From the cell containing the given text, extract its center point as [x, y] coordinate. 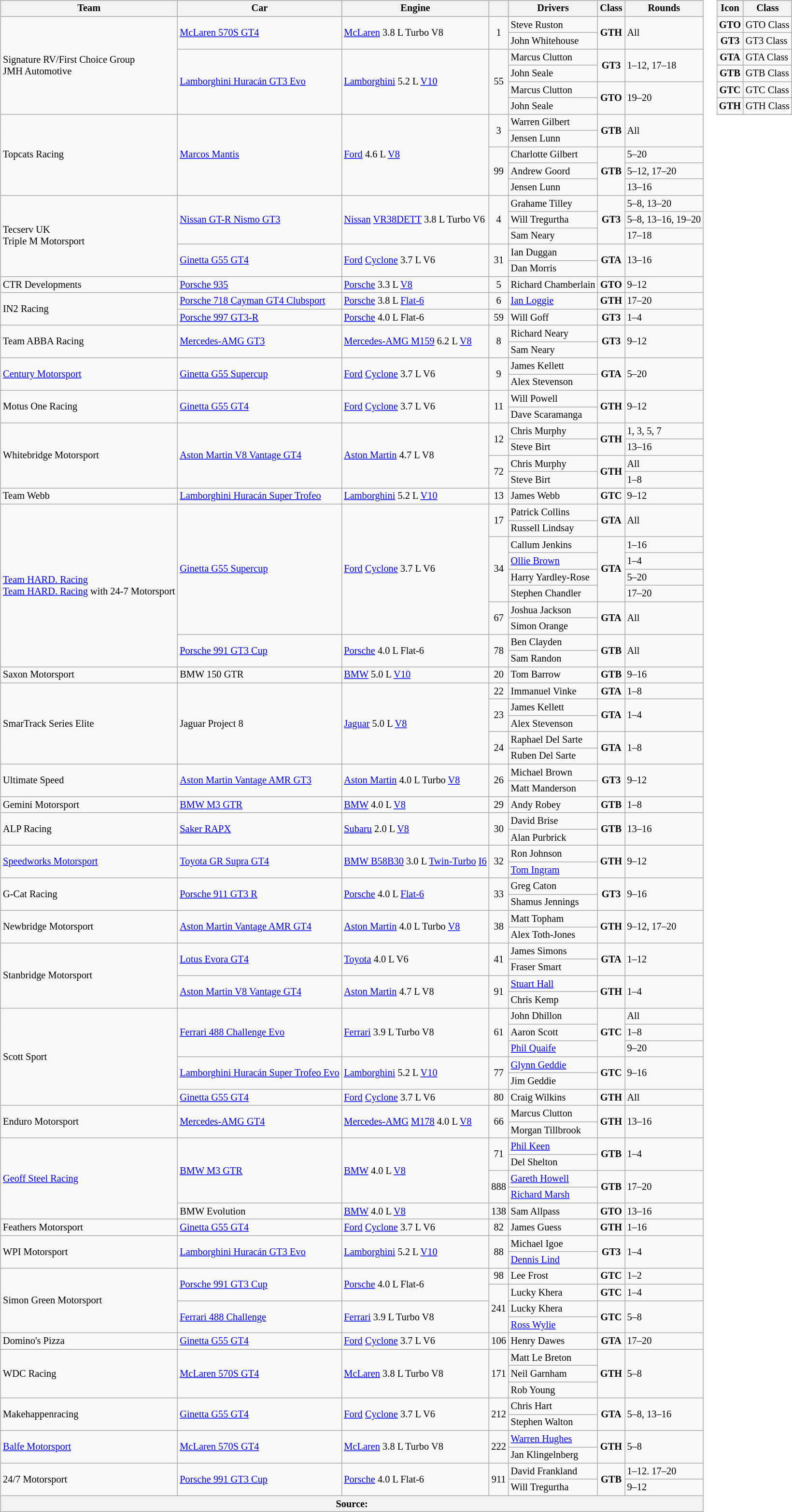
Grahame Tilley [553, 204]
30 [499, 829]
32 [499, 862]
67 [499, 618]
Domino's Pizza [89, 1341]
41 [499, 959]
Rounds [665, 9]
Henry Dawes [553, 1341]
Chris Hart [553, 1406]
59 [499, 317]
98 [499, 1276]
Stanbridge Motorsport [89, 975]
Andy Robey [553, 805]
Porsche 911 GT3 R [259, 894]
Simon Green Motorsport [89, 1301]
Harry Yardley-Rose [553, 578]
Jaguar Project 8 [259, 723]
Callum Jenkins [553, 545]
Mercedes-AMG M178 4.0 L V8 [415, 1121]
5–8, 13–16 [665, 1414]
91 [499, 992]
Immanuel Vinke [553, 691]
Raphael Del Sarte [553, 740]
Matt Manderson [553, 789]
Nissan VR38DETT 3.8 L Turbo V6 [415, 220]
Phil Keen [553, 1146]
66 [499, 1121]
Aaron Scott [553, 1032]
17 [499, 521]
Andrew Goord [553, 171]
Porsche 935 [259, 285]
Will Goff [553, 317]
Nissan GT-R Nismo GT3 [259, 220]
Team [89, 9]
Matt Le Breton [553, 1357]
GTO Class [768, 25]
Ben Clayden [553, 642]
Subaru 2.0 L V8 [415, 829]
1–2 [665, 1276]
5 [499, 285]
22 [499, 691]
4 [499, 220]
8 [499, 342]
Fraser Smart [553, 967]
Matt Topham [553, 919]
Gemini Motorsport [89, 805]
Geoff Steel Racing [89, 1179]
WPI Motorsport [89, 1252]
Saker RAPX [259, 829]
12 [499, 439]
Tecserv UKTriple M Motorsport [89, 236]
Porsche 997 GT3-R [259, 317]
212 [499, 1414]
Car [259, 9]
241 [499, 1309]
24 [499, 748]
GTH Class [768, 106]
Phil Quaife [553, 1049]
Porsche 718 Cayman GT4 Clubsport [259, 301]
78 [499, 650]
Toyota 4.0 L V6 [415, 959]
Ultimate Speed [89, 780]
Mercedes-AMG M159 6.2 L V8 [415, 342]
Scott Sport [89, 1057]
Patrick Collins [553, 512]
John Whitehouse [553, 41]
99 [499, 171]
Balfe Motorsport [89, 1447]
9–20 [665, 1049]
72 [499, 471]
Porsche 3.8 L Flat-6 [415, 301]
171 [499, 1373]
Jim Geddie [553, 1081]
Ferrari 488 Challenge [259, 1316]
13 [499, 496]
Whitebridge Motorsport [89, 456]
Speedworks Motorsport [89, 862]
Ruben Del Sarte [553, 756]
John Dhillon [553, 1016]
Charlotte Gilbert [553, 155]
Joshua Jackson [553, 610]
29 [499, 805]
Russell Lindsay [553, 529]
138 [499, 1211]
80 [499, 1098]
911 [499, 1480]
Newbridge Motorsport [89, 926]
Dennis Lind [553, 1260]
17–18 [665, 236]
Lamborghini Huracán Super Trofeo [259, 496]
1, 3, 5, 7 [665, 431]
ALP Racing [89, 829]
GTA Class [768, 57]
Sam Allpass [553, 1211]
5–12, 17–20 [665, 171]
Ron Johnson [553, 854]
Jaguar 5.0 L V8 [415, 723]
James Simons [553, 951]
James Webb [553, 496]
Shamus Jennings [553, 903]
Del Shelton [553, 1162]
3 [499, 130]
Ferrari 488 Challenge Evo [259, 1032]
1–12. 17–20 [665, 1471]
Toyota GR Supra GT4 [259, 862]
6 [499, 301]
BMW B58B30 3.0 L Twin-Turbo I6 [415, 862]
Lotus Evora GT4 [259, 959]
1 [499, 33]
Ross Wylie [553, 1325]
5–8, 13–16, 19–20 [665, 220]
Jan Klingelnberg [553, 1455]
Michael Brown [553, 772]
Aston Martin Vantage AMR GT3 [259, 780]
Simon Orange [553, 626]
WDC Racing [89, 1373]
Morgan Tillbrook [553, 1130]
Topcats Racing [89, 155]
Richard Marsh [553, 1195]
Team HARD. RacingTeam HARD. Racing with 24-7 Motorsport [89, 585]
24/7 Motorsport [89, 1480]
34 [499, 569]
Team ABBA Racing [89, 342]
9–12, 17–20 [665, 926]
82 [499, 1228]
BMW 5.0 L V10 [415, 675]
Glynn Geddie [553, 1065]
James Guess [553, 1228]
Makehappenracing [89, 1414]
Marcos Mantis [259, 155]
Gareth Howell [553, 1179]
Engine [415, 9]
Tom Ingram [553, 870]
Dan Morris [553, 268]
Warren Hughes [553, 1439]
SmarTrack Series Elite [89, 723]
Lamborghini Huracán Super Trofeo Evo [259, 1073]
Rob Young [553, 1390]
Sam Randon [553, 659]
Chris Kemp [553, 1000]
CTR Developments [89, 285]
61 [499, 1032]
Neil Garnham [553, 1374]
33 [499, 894]
Ollie Brown [553, 561]
Aston Martin Vantage AMR GT4 [259, 926]
Stuart Hall [553, 984]
Lee Frost [553, 1276]
Will Powell [553, 398]
222 [499, 1447]
31 [499, 260]
Mercedes-AMG GT3 [259, 342]
Michael Igoe [553, 1244]
Century Motorsport [89, 374]
Mercedes-AMG GT4 [259, 1121]
Ford 4.6 L V8 [415, 155]
Signature RV/First Choice GroupJMH Automotive [89, 65]
5–8, 13–20 [665, 204]
IN2 Racing [89, 309]
20 [499, 675]
Feathers Motorsport [89, 1228]
Alex Toth-Jones [553, 935]
106 [499, 1341]
Ian Loggie [553, 301]
11 [499, 407]
Stephen Chandler [553, 593]
55 [499, 82]
Craig Wilkins [553, 1098]
David Frankland [553, 1471]
G-Cat Racing [89, 894]
Richard Chamberlain [553, 285]
38 [499, 926]
71 [499, 1154]
GTC Class [768, 90]
Warren Gilbert [553, 122]
26 [499, 780]
Stephen Walton [553, 1423]
77 [499, 1073]
88 [499, 1252]
GT3 Class [768, 41]
Alan Purbrick [553, 837]
Enduro Motorsport [89, 1121]
Drivers [553, 9]
BMW Evolution [259, 1211]
Team Webb [89, 496]
888 [499, 1187]
David Brise [553, 821]
1–12, 17–18 [665, 66]
Ian Duggan [553, 252]
Greg Caton [553, 886]
9 [499, 374]
BMW 150 GTR [259, 675]
Richard Neary [553, 334]
Porsche 3.3 L V8 [415, 285]
1–12 [665, 959]
Dave Scaramanga [553, 415]
Saxon Motorsport [89, 675]
23 [499, 716]
Icon [730, 9]
GTB Class [768, 73]
19–20 [665, 98]
Steve Ruston [553, 25]
Source: [352, 1504]
Tom Barrow [553, 675]
Motus One Racing [89, 407]
